Search for the cell housing the specified text and yield its [x, y] center coordinate. 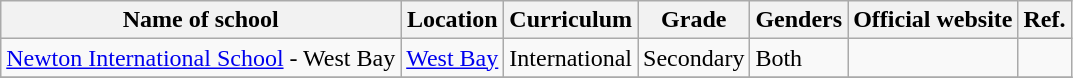
Location [452, 20]
West Bay [452, 58]
Official website [933, 20]
Curriculum [571, 20]
Secondary [694, 58]
Ref. [1044, 20]
Name of school [201, 20]
Newton International School - West Bay [201, 58]
Grade [694, 20]
International [571, 58]
Both [799, 58]
Genders [799, 20]
